Return the [X, Y] coordinate for the center point of the cell that contains the specified text.  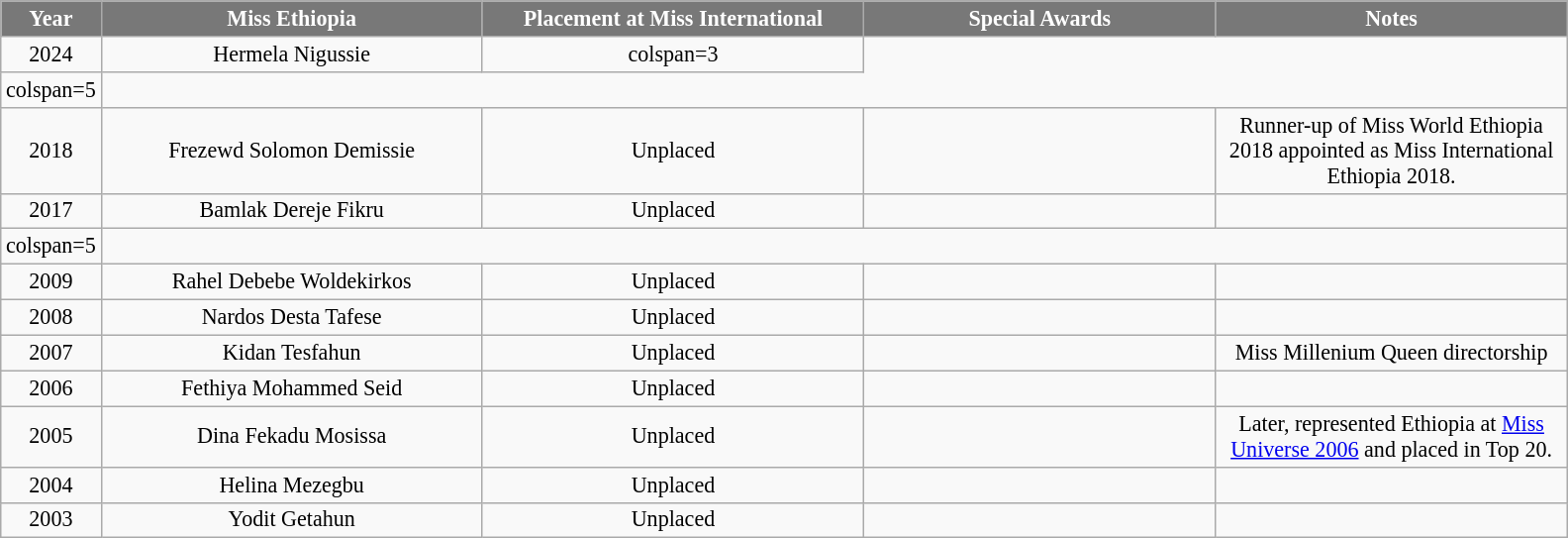
2024 [51, 54]
Special Awards [1039, 18]
colspan=3 [673, 54]
Helina Mezegbu [291, 484]
Nardos Desta Tafese [291, 317]
2005 [51, 436]
Miss Ethiopia [291, 18]
Bamlak Dereje Fikru [291, 211]
Rahel Debebe Woldekirkos [291, 281]
Kidan Tesfahun [291, 353]
2003 [51, 520]
Notes [1392, 18]
2004 [51, 484]
Later, represented Ethiopia at Miss Universe 2006 and placed in Top 20. [1392, 436]
2009 [51, 281]
Runner-up of Miss World Ethiopia 2018 appointed as Miss International Ethiopia 2018. [1392, 151]
2008 [51, 317]
Year [51, 18]
Hermela Nigussie [291, 54]
Fethiya Mohammed Seid [291, 388]
2017 [51, 211]
Yodit Getahun [291, 520]
Placement at Miss International [673, 18]
Frezewd Solomon Demissie [291, 151]
Miss Millenium Queen directorship [1392, 353]
2006 [51, 388]
2018 [51, 151]
2007 [51, 353]
Dina Fekadu Mosissa [291, 436]
